Identify which cell holds the provided text, then report its [x, y] central coordinate. 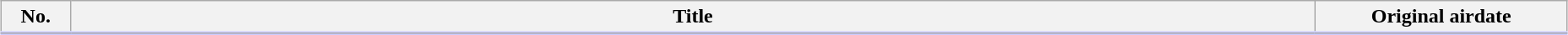
Title [693, 17]
Original airdate [1441, 17]
No. [35, 17]
